Pinpoint the cell where the given text exists, returning its (x, y) midpoint coordinate. 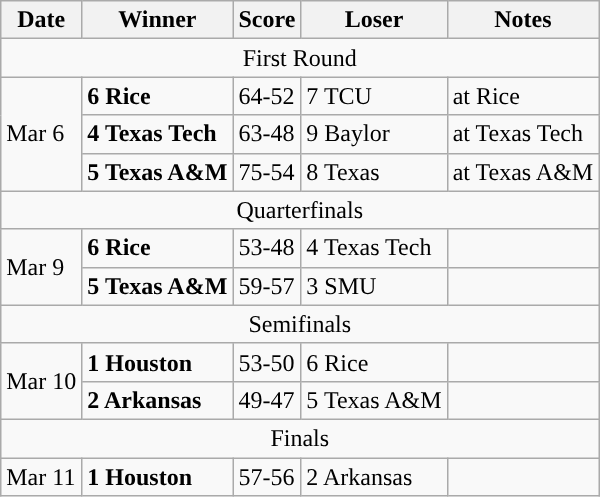
75-54 (267, 172)
49-47 (267, 400)
53-50 (267, 362)
Finals (300, 438)
Score (267, 20)
3 SMU (374, 286)
7 TCU (374, 96)
8 Texas (374, 172)
64-52 (267, 96)
Mar 11 (42, 477)
at Texas Tech (523, 134)
9 Baylor (374, 134)
Loser (374, 20)
Notes (523, 20)
Quarterfinals (300, 210)
Winner (158, 20)
57-56 (267, 477)
at Texas A&M (523, 172)
63-48 (267, 134)
59-57 (267, 286)
Mar 10 (42, 381)
at Rice (523, 96)
First Round (300, 58)
Date (42, 20)
Mar 9 (42, 267)
Mar 6 (42, 134)
Semifinals (300, 324)
53-48 (267, 248)
